Scan for the cell matching the given text and deliver its (x, y) coordinate at center. 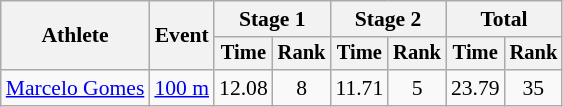
35 (534, 88)
Event (182, 36)
100 m (182, 88)
Stage 2 (388, 19)
Stage 1 (272, 19)
Marcelo Gomes (76, 88)
23.79 (476, 88)
Total (504, 19)
11.71 (359, 88)
5 (417, 88)
8 (302, 88)
12.08 (244, 88)
Athlete (76, 36)
